Return (x, y) of the center of cell containing provided text 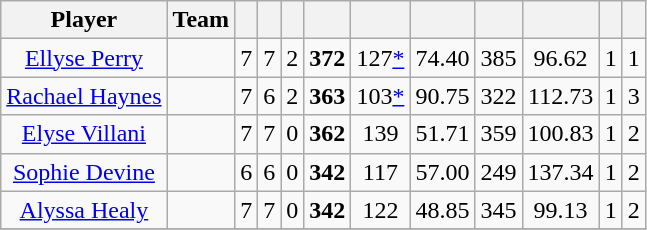
139 (380, 134)
249 (498, 172)
345 (498, 210)
100.83 (560, 134)
385 (498, 58)
99.13 (560, 210)
Elyse Villani (84, 134)
362 (328, 134)
74.40 (442, 58)
137.34 (560, 172)
Rachael Haynes (84, 96)
117 (380, 172)
Team (201, 20)
127* (380, 58)
322 (498, 96)
90.75 (442, 96)
57.00 (442, 172)
359 (498, 134)
Player (84, 20)
112.73 (560, 96)
122 (380, 210)
Ellyse Perry (84, 58)
48.85 (442, 210)
103* (380, 96)
Sophie Devine (84, 172)
372 (328, 58)
51.71 (442, 134)
3 (634, 96)
96.62 (560, 58)
363 (328, 96)
Alyssa Healy (84, 210)
